From the cell containing the given text, extract its center point as (X, Y) coordinate. 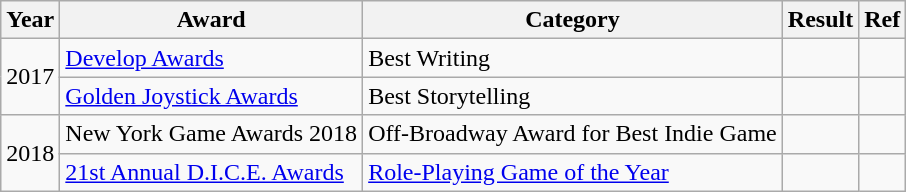
Ref (882, 20)
New York Game Awards 2018 (212, 134)
Category (573, 20)
Golden Joystick Awards (212, 96)
Off-Broadway Award for Best Indie Game (573, 134)
Award (212, 20)
Develop Awards (212, 58)
2018 (30, 153)
Result (820, 20)
21st Annual D.I.C.E. Awards (212, 172)
Role-Playing Game of the Year (573, 172)
Best Writing (573, 58)
2017 (30, 77)
Best Storytelling (573, 96)
Year (30, 20)
